Capture the cell that displays the provided text and extract its (x, y) central coordinate. 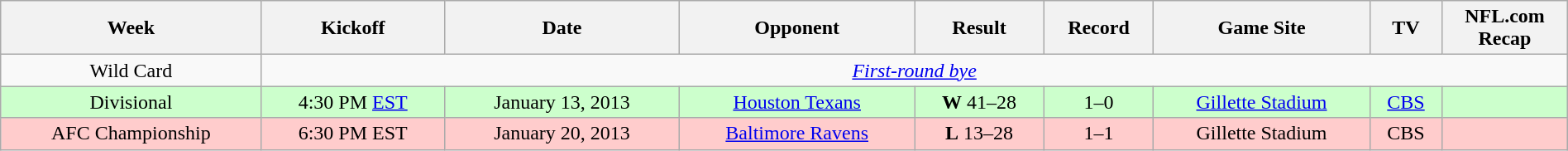
January 13, 2013 (562, 102)
Result (979, 28)
Date (562, 28)
January 20, 2013 (562, 134)
Record (1098, 28)
First-round bye (915, 71)
Week (131, 28)
Opponent (797, 28)
Baltimore Ravens (797, 134)
W 41–28 (979, 102)
1–0 (1098, 102)
TV (1406, 28)
L 13–28 (979, 134)
6:30 PM EST (352, 134)
Kickoff (352, 28)
1–1 (1098, 134)
4:30 PM EST (352, 102)
AFC Championship (131, 134)
Divisional (131, 102)
Houston Texans (797, 102)
Game Site (1262, 28)
Wild Card (131, 71)
NFL.com Recap (1505, 28)
